Identify which cell holds the provided text, then report its (x, y) central coordinate. 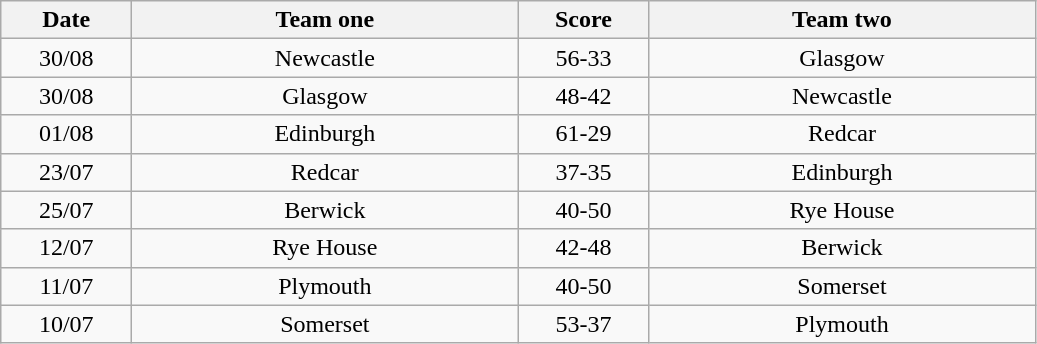
23/07 (66, 172)
Date (66, 20)
56-33 (584, 58)
Score (584, 20)
12/07 (66, 248)
42-48 (584, 248)
37-35 (584, 172)
Team two (842, 20)
01/08 (66, 134)
Team one (325, 20)
10/07 (66, 324)
48-42 (584, 96)
11/07 (66, 286)
61-29 (584, 134)
25/07 (66, 210)
53-37 (584, 324)
